Locate the cell with the specified text and output its [x, y] center coordinate. 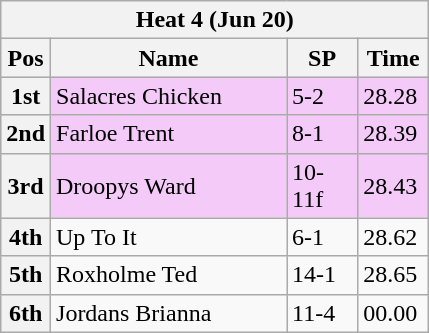
Heat 4 (Jun 20) [215, 20]
3rd [26, 186]
Up To It [169, 237]
SP [322, 58]
2nd [26, 134]
Pos [26, 58]
Time [394, 58]
Jordans Brianna [169, 313]
11-4 [322, 313]
00.00 [394, 313]
28.62 [394, 237]
28.65 [394, 275]
5-2 [322, 96]
28.39 [394, 134]
Farloe Trent [169, 134]
5th [26, 275]
Name [169, 58]
6th [26, 313]
Salacres Chicken [169, 96]
4th [26, 237]
10-11f [322, 186]
Droopys Ward [169, 186]
Roxholme Ted [169, 275]
28.43 [394, 186]
28.28 [394, 96]
14-1 [322, 275]
8-1 [322, 134]
6-1 [322, 237]
1st [26, 96]
